Return the [X, Y] coordinate for the center point of the cell that contains the specified text.  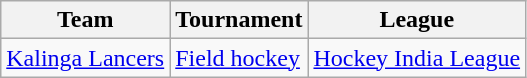
Field hockey [239, 58]
League [417, 20]
Hockey India League [417, 58]
Kalinga Lancers [86, 58]
Tournament [239, 20]
Team [86, 20]
